Pinpoint the cell where the given text exists, returning its [X, Y] midpoint coordinate. 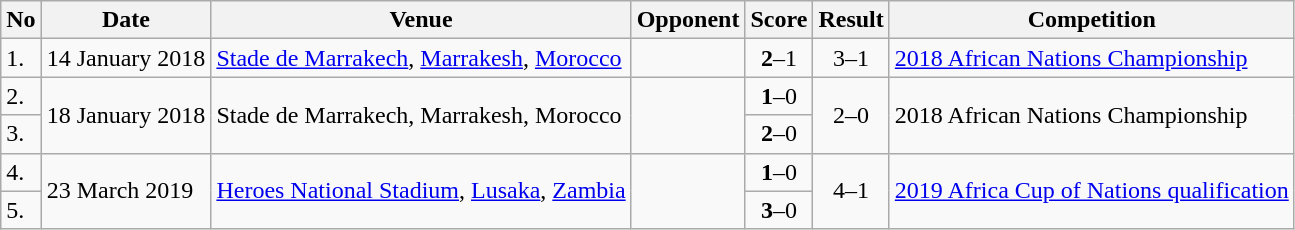
23 March 2019 [126, 191]
5. [21, 210]
3–0 [779, 210]
Heroes National Stadium, Lusaka, Zambia [421, 191]
3–1 [851, 58]
Venue [421, 20]
Score [779, 20]
14 January 2018 [126, 58]
4–1 [851, 191]
4. [21, 172]
2019 Africa Cup of Nations qualification [1092, 191]
1. [21, 58]
2–1 [779, 58]
2. [21, 96]
Date [126, 20]
No [21, 20]
Competition [1092, 20]
3. [21, 134]
Result [851, 20]
18 January 2018 [126, 115]
Opponent [688, 20]
